Locate the cell with the specified text and output its (x, y) center coordinate. 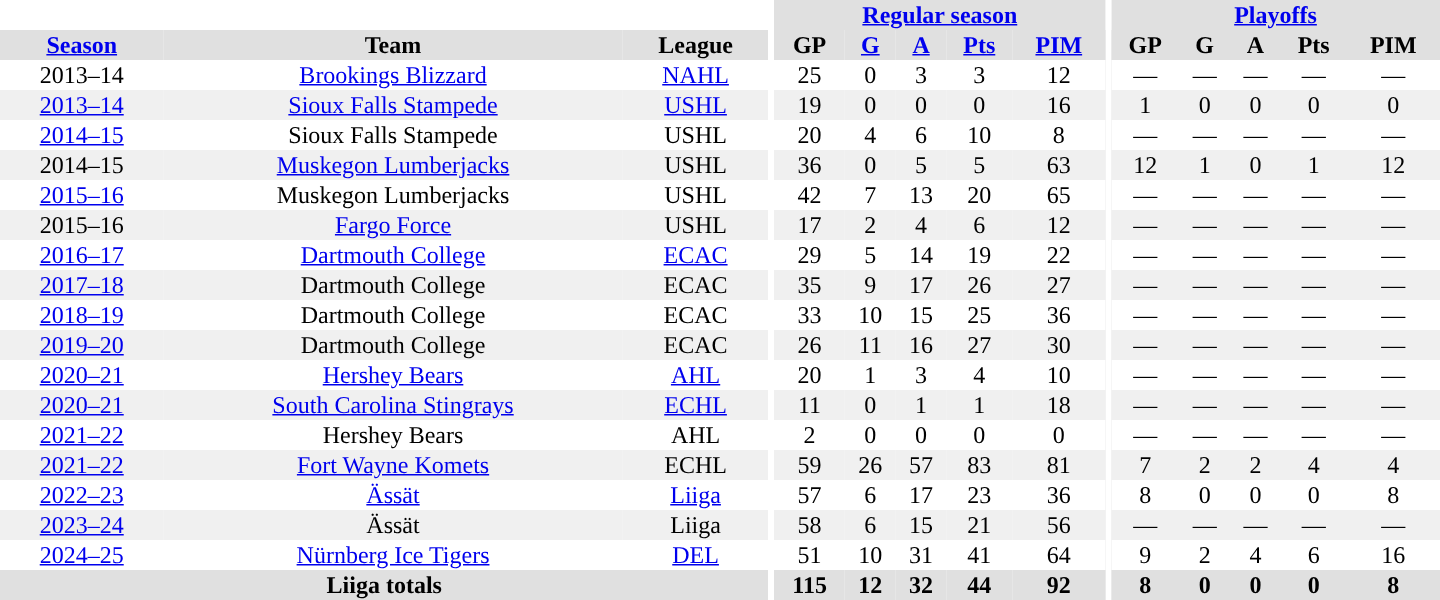
13 (922, 195)
2023–24 (82, 525)
35 (810, 285)
Fort Wayne Komets (392, 465)
56 (1058, 525)
33 (810, 315)
59 (810, 465)
32 (922, 585)
Season (82, 45)
65 (1058, 195)
2018–19 (82, 315)
63 (1058, 165)
92 (1058, 585)
Playoffs (1276, 15)
2024–25 (82, 555)
29 (810, 255)
115 (810, 585)
2022–23 (82, 495)
League (696, 45)
NAHL (696, 75)
18 (1058, 405)
31 (922, 555)
23 (979, 495)
44 (979, 585)
2016–17 (82, 255)
Liiga totals (384, 585)
DEL (696, 555)
14 (922, 255)
2019–20 (82, 345)
64 (1058, 555)
Nürnberg Ice Tigers (392, 555)
Brookings Blizzard (392, 75)
Fargo Force (392, 225)
30 (1058, 345)
22 (1058, 255)
21 (979, 525)
Team (392, 45)
58 (810, 525)
51 (810, 555)
42 (810, 195)
83 (979, 465)
2017–18 (82, 285)
81 (1058, 465)
Regular season (940, 15)
South Carolina Stingrays (392, 405)
41 (979, 555)
